Provide the [X, Y] coordinate of the cell's center where the given text is located.  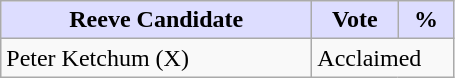
Reeve Candidate [156, 20]
Acclaimed [383, 58]
% [426, 20]
Vote [355, 20]
Peter Ketchum (X) [156, 58]
